Capture the cell that displays the provided text and extract its [X, Y] central coordinate. 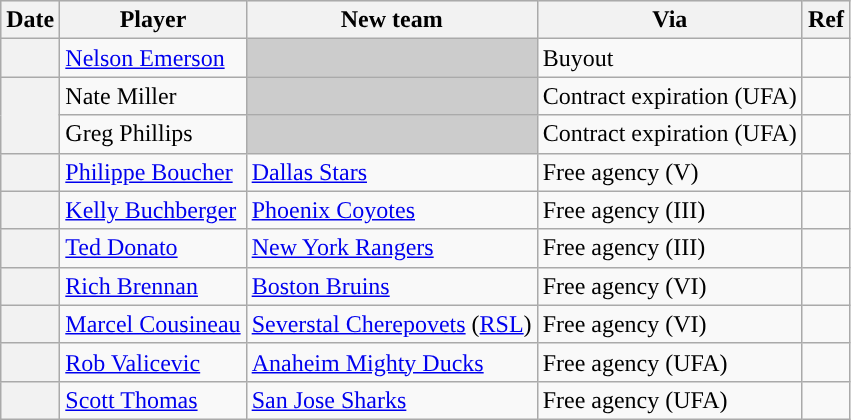
Rich Brennan [153, 286]
Free agency (V) [670, 172]
Date [30, 20]
Buyout [670, 58]
Severstal Cherepovets (RSL) [392, 324]
Player [153, 20]
Boston Bruins [392, 286]
Nelson Emerson [153, 58]
Kelly Buchberger [153, 210]
Nate Miller [153, 96]
Phoenix Coyotes [392, 210]
Philippe Boucher [153, 172]
Ref [826, 20]
New York Rangers [392, 248]
Marcel Cousineau [153, 324]
Rob Valicevic [153, 362]
Anaheim Mighty Ducks [392, 362]
Dallas Stars [392, 172]
Scott Thomas [153, 400]
Ted Donato [153, 248]
Via [670, 20]
San Jose Sharks [392, 400]
New team [392, 20]
Greg Phillips [153, 134]
